Determine the (X, Y) coordinate at the center of the cell enclosing the given text.  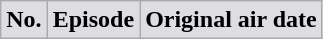
Episode (93, 20)
Original air date (232, 20)
No. (24, 20)
